Find where the given text appears and provide that cell's center as (x, y) coordinate. 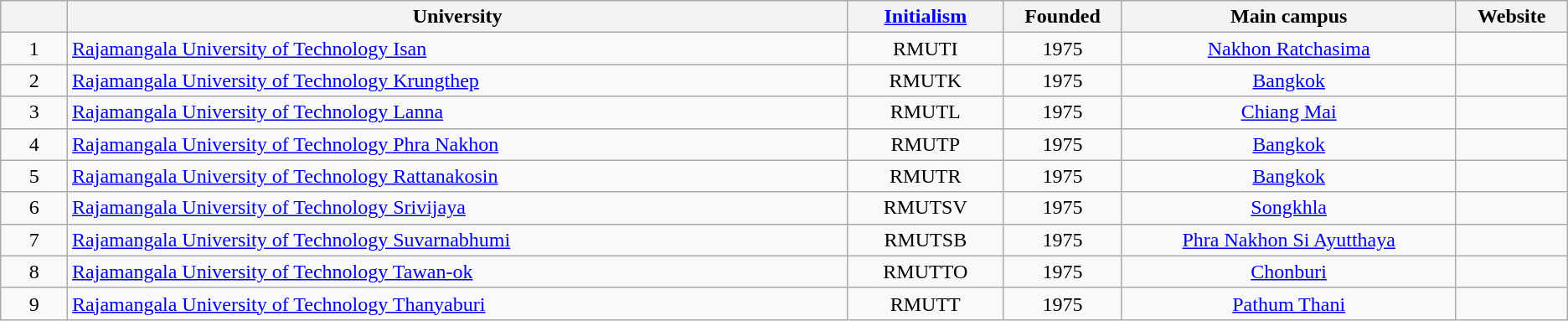
Main campus (1288, 17)
5 (34, 176)
4 (34, 144)
Rajamangala University of Technology Rattanakosin (457, 176)
Rajamangala University of Technology Tawan-ok (457, 272)
Rajamangala University of Technology Isan (457, 49)
RMUTL (926, 112)
6 (34, 208)
RMUTSV (926, 208)
Nakhon Ratchasima (1288, 49)
Rajamangala University of Technology Suvarnabhumi (457, 240)
Rajamangala University of Technology Srivijaya (457, 208)
RMUTT (926, 303)
RMUTP (926, 144)
8 (34, 272)
Phra Nakhon Si Ayutthaya (1288, 240)
RMUTTO (926, 272)
University (457, 17)
9 (34, 303)
3 (34, 112)
Chonburi (1288, 272)
7 (34, 240)
2 (34, 80)
RMUTI (926, 49)
Website (1511, 17)
Chiang Mai (1288, 112)
RMUTSB (926, 240)
Rajamangala University of Technology Krungthep (457, 80)
Rajamangala University of Technology Phra Nakhon (457, 144)
RMUTK (926, 80)
Songkhla (1288, 208)
Pathum Thani (1288, 303)
1 (34, 49)
Rajamangala University of Technology Lanna (457, 112)
Founded (1062, 17)
RMUTR (926, 176)
Initialism (926, 17)
Rajamangala University of Technology Thanyaburi (457, 303)
